Return the (x, y) coordinate for the center point of the cell that contains the specified text.  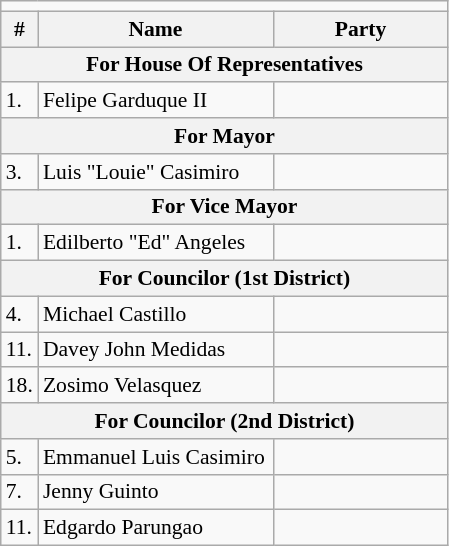
For Councilor (2nd District) (224, 421)
Edgardo Parungao (156, 528)
For Councilor (1st District) (224, 279)
18. (20, 386)
Name (156, 29)
Edilberto "Ed" Angeles (156, 243)
5. (20, 457)
Emmanuel Luis Casimiro (156, 457)
For House Of Representatives (224, 65)
# (20, 29)
Felipe Garduque II (156, 101)
Jenny Guinto (156, 492)
3. (20, 172)
4. (20, 314)
Michael Castillo (156, 314)
For Mayor (224, 136)
Davey John Medidas (156, 350)
Party (360, 29)
Zosimo Velasquez (156, 386)
Luis "Louie" Casimiro (156, 172)
7. (20, 492)
For Vice Mayor (224, 207)
